Determine the (X, Y) coordinate at the center of the cell enclosing the given text.  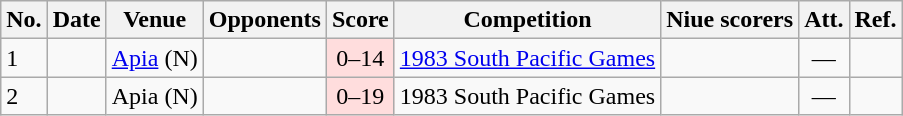
2 (24, 96)
Ref. (876, 20)
Opponents (264, 20)
Venue (154, 20)
Score (360, 20)
No. (24, 20)
1 (24, 58)
Competition (527, 20)
0–19 (360, 96)
Niue scorers (730, 20)
Date (76, 20)
Att. (824, 20)
0–14 (360, 58)
